Extract the [x, y] coordinate from the center of the cell holding the provided text.  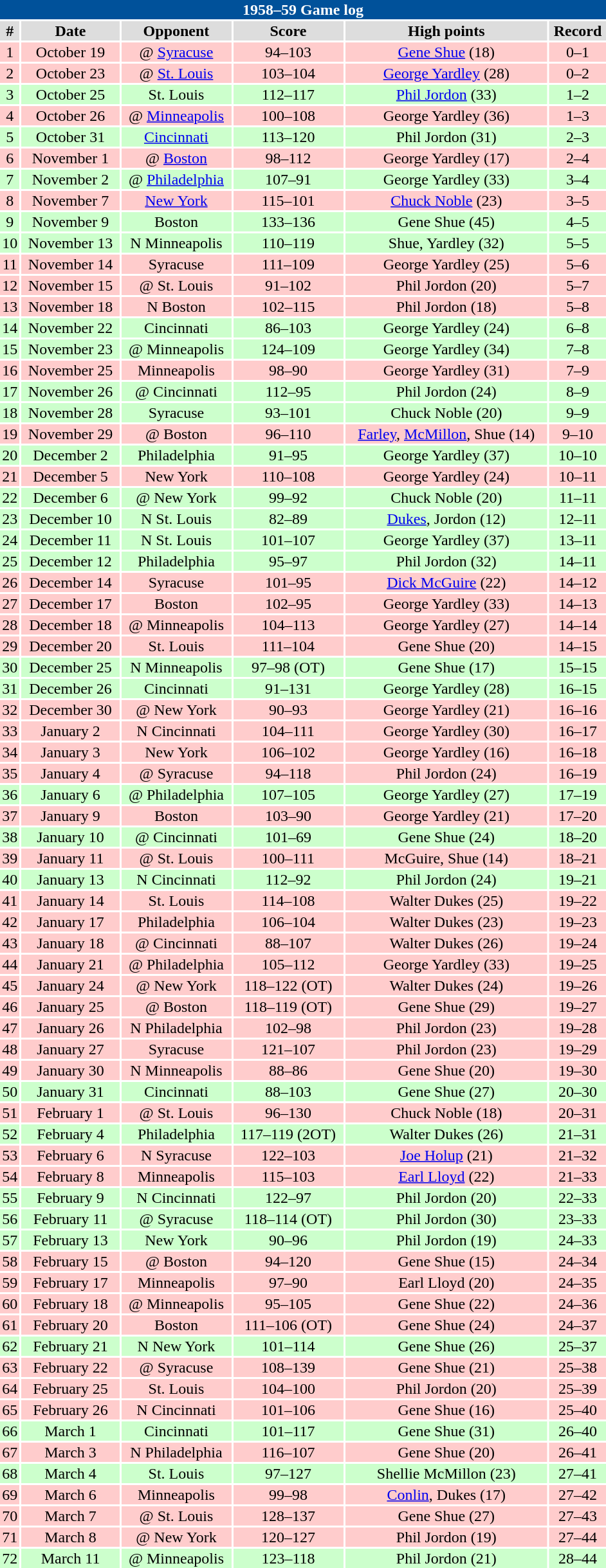
26–40 [578, 1431]
97–127 [288, 1473]
100–111 [288, 858]
113–120 [288, 137]
February 11 [71, 1219]
Gene Shue (29) [446, 1007]
82–89 [288, 519]
118–114 (OT) [288, 1219]
5–5 [578, 243]
62 [10, 1346]
March 4 [71, 1473]
12–11 [578, 519]
December 12 [71, 561]
November 7 [71, 201]
112–92 [288, 879]
January 24 [71, 986]
October 31 [71, 137]
107–105 [288, 795]
10–11 [578, 476]
February 20 [71, 1325]
55 [10, 1198]
December 5 [71, 476]
103–104 [288, 73]
Score [288, 31]
2–4 [578, 158]
111–104 [288, 646]
25 [10, 561]
February 1 [71, 1113]
22 [10, 498]
March 6 [71, 1495]
Gene Shue (16) [446, 1410]
101–106 [288, 1410]
114–108 [288, 901]
102–115 [288, 307]
High points [446, 31]
22–33 [578, 1198]
16–19 [578, 773]
2–3 [578, 137]
6–8 [578, 328]
January 18 [71, 943]
N Syracuse [176, 1155]
Phil Jordon (21) [446, 1558]
18 [10, 413]
6 [10, 158]
14–12 [578, 582]
13–11 [578, 540]
November 14 [71, 264]
November 29 [71, 434]
98–90 [288, 370]
19–23 [578, 922]
19–24 [578, 943]
November 13 [71, 243]
23 [10, 519]
20–30 [578, 1092]
106–104 [288, 922]
91–95 [288, 455]
Walter Dukes (23) [446, 922]
11 [10, 264]
128–137 [288, 1516]
January 11 [71, 858]
1–2 [578, 95]
19–28 [578, 1028]
George Yardley (25) [446, 264]
25–37 [578, 1346]
George Yardley (36) [446, 116]
69 [10, 1495]
19–30 [578, 1070]
19–21 [578, 879]
99–98 [288, 1495]
Phil Jordon (32) [446, 561]
57 [10, 1240]
101–107 [288, 540]
105–112 [288, 964]
January 10 [71, 837]
24–34 [578, 1261]
90–93 [288, 710]
108–139 [288, 1367]
34 [10, 752]
McGuire, Shue (14) [446, 858]
59 [10, 1283]
106–102 [288, 752]
January 25 [71, 1007]
63 [10, 1367]
13 [10, 307]
November 15 [71, 285]
Joe Holup (21) [446, 1155]
January 30 [71, 1070]
25–39 [578, 1389]
26 [10, 582]
95–105 [288, 1304]
20–31 [578, 1113]
Dick McGuire (22) [446, 582]
42 [10, 922]
97–90 [288, 1283]
17 [10, 392]
February 15 [71, 1261]
January 26 [71, 1028]
Gene Shue (18) [446, 52]
January 9 [71, 816]
112–117 [288, 95]
121–107 [288, 1049]
10–10 [578, 455]
5–8 [578, 307]
102–95 [288, 604]
# [10, 31]
24–37 [578, 1325]
December 18 [71, 625]
Gene Shue (45) [446, 222]
Record [578, 31]
Farley, McMillon, Shue (14) [446, 434]
December 11 [71, 540]
November 1 [71, 158]
February 6 [71, 1155]
53 [10, 1155]
8–9 [578, 392]
61 [10, 1325]
110–119 [288, 243]
February 9 [71, 1198]
3–5 [578, 201]
March 7 [71, 1516]
19 [10, 434]
14–14 [578, 625]
George Yardley (31) [446, 370]
5–7 [578, 285]
16 [10, 370]
50 [10, 1092]
December 17 [71, 604]
24–35 [578, 1283]
5 [10, 137]
94–103 [288, 52]
118–119 (OT) [288, 1007]
117–119 (2OT) [288, 1134]
39 [10, 858]
December 25 [71, 667]
February 25 [71, 1389]
9 [10, 222]
47 [10, 1028]
123–118 [288, 1558]
7–8 [578, 349]
1 [10, 52]
25–38 [578, 1367]
3 [10, 95]
104–100 [288, 1389]
70 [10, 1516]
27–44 [578, 1537]
21 [10, 476]
16–16 [578, 710]
64 [10, 1389]
January 2 [71, 731]
102–98 [288, 1028]
December 30 [71, 710]
28 [10, 625]
21–32 [578, 1155]
January 14 [71, 901]
68 [10, 1473]
February 22 [71, 1367]
96–110 [288, 434]
November 22 [71, 328]
71 [10, 1537]
12 [10, 285]
88–103 [288, 1092]
124–109 [288, 349]
120–127 [288, 1537]
February 21 [71, 1346]
24–36 [578, 1304]
16–15 [578, 689]
97–98 (OT) [288, 667]
Shue, Yardley (32) [446, 243]
November 23 [71, 349]
110–108 [288, 476]
N Boston [176, 307]
91–131 [288, 689]
101–95 [288, 582]
19–25 [578, 964]
1958–59 Game log [303, 10]
2 [10, 73]
27–42 [578, 1495]
Gene Shue (22) [446, 1304]
19–27 [578, 1007]
112–95 [288, 392]
Phil Jordon (31) [446, 137]
17–19 [578, 795]
4–5 [578, 222]
Chuck Noble (18) [446, 1113]
7 [10, 179]
George Yardley (34) [446, 349]
35 [10, 773]
58 [10, 1261]
107–91 [288, 179]
29 [10, 646]
99–92 [288, 498]
Walter Dukes (25) [446, 901]
January 6 [71, 795]
88–107 [288, 943]
44 [10, 964]
15 [10, 349]
December 6 [71, 498]
0–1 [578, 52]
11–11 [578, 498]
Gene Shue (26) [446, 1346]
21–31 [578, 1134]
18–21 [578, 858]
7–9 [578, 370]
28–44 [578, 1558]
20 [10, 455]
February 8 [71, 1176]
14–13 [578, 604]
98–112 [288, 158]
N New York [176, 1346]
91–102 [288, 285]
116–107 [288, 1452]
16–18 [578, 752]
43 [10, 943]
40 [10, 879]
Date [71, 31]
27 [10, 604]
52 [10, 1134]
67 [10, 1452]
86–103 [288, 328]
94–118 [288, 773]
February 17 [71, 1283]
February 4 [71, 1134]
George Yardley (17) [446, 158]
21–33 [578, 1176]
41 [10, 901]
Phil Jordon (33) [446, 95]
104–113 [288, 625]
94–120 [288, 1261]
46 [10, 1007]
December 2 [71, 455]
101–114 [288, 1346]
60 [10, 1304]
95–97 [288, 561]
51 [10, 1113]
October 26 [71, 116]
27–41 [578, 1473]
November 9 [71, 222]
October 25 [71, 95]
100–108 [288, 116]
January 3 [71, 752]
Shellie McMillon (23) [446, 1473]
January 13 [71, 879]
January 31 [71, 1092]
90–96 [288, 1240]
Gene Shue (31) [446, 1431]
88–86 [288, 1070]
Dukes, Jordon (12) [446, 519]
38 [10, 837]
32 [10, 710]
16–17 [578, 731]
14–15 [578, 646]
Gene Shue (15) [446, 1261]
14–11 [578, 561]
27–43 [578, 1516]
Walter Dukes (24) [446, 986]
96–130 [288, 1113]
93–101 [288, 413]
54 [10, 1176]
January 4 [71, 773]
March 3 [71, 1452]
November 18 [71, 307]
Earl Lloyd (22) [446, 1176]
Chuck Noble (23) [446, 201]
10 [10, 243]
26–41 [578, 1452]
February 13 [71, 1240]
March 8 [71, 1537]
January 21 [71, 964]
February 18 [71, 1304]
George Yardley (16) [446, 752]
3–4 [578, 179]
111–109 [288, 264]
23–33 [578, 1219]
Opponent [176, 31]
Phil Jordon (18) [446, 307]
17–20 [578, 816]
November 26 [71, 392]
November 28 [71, 413]
133–136 [288, 222]
37 [10, 816]
9–9 [578, 413]
14 [10, 328]
November 25 [71, 370]
October 23 [71, 73]
103–90 [288, 816]
October 19 [71, 52]
19–29 [578, 1049]
101–117 [288, 1431]
15–15 [578, 667]
104–111 [288, 731]
9–10 [578, 434]
18–20 [578, 837]
5–6 [578, 264]
Gene Shue (21) [446, 1367]
19–22 [578, 901]
19–26 [578, 986]
49 [10, 1070]
Earl Lloyd (20) [446, 1283]
0–2 [578, 73]
30 [10, 667]
1–3 [578, 116]
122–103 [288, 1155]
48 [10, 1049]
66 [10, 1431]
December 14 [71, 582]
November 2 [71, 179]
115–103 [288, 1176]
24 [10, 540]
March 1 [71, 1431]
65 [10, 1410]
December 10 [71, 519]
115–101 [288, 201]
31 [10, 689]
36 [10, 795]
March 11 [71, 1558]
111–106 (OT) [288, 1325]
Phil Jordon (30) [446, 1219]
118–122 (OT) [288, 986]
Conlin, Dukes (17) [446, 1495]
45 [10, 986]
25–40 [578, 1410]
33 [10, 731]
December 20 [71, 646]
January 17 [71, 922]
56 [10, 1219]
72 [10, 1558]
24–33 [578, 1240]
February 26 [71, 1410]
4 [10, 116]
101–69 [288, 837]
George Yardley (30) [446, 731]
Gene Shue (17) [446, 667]
122–97 [288, 1198]
January 27 [71, 1049]
8 [10, 201]
December 26 [71, 689]
